For the text-containing cell, return its midpoint in [X, Y] coordinate format. 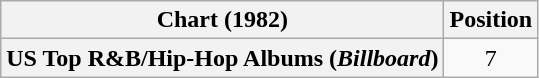
Position [491, 20]
7 [491, 58]
Chart (1982) [222, 20]
US Top R&B/Hip-Hop Albums (Billboard) [222, 58]
